Determine the (x, y) coordinate at the center of the cell enclosing the given text.  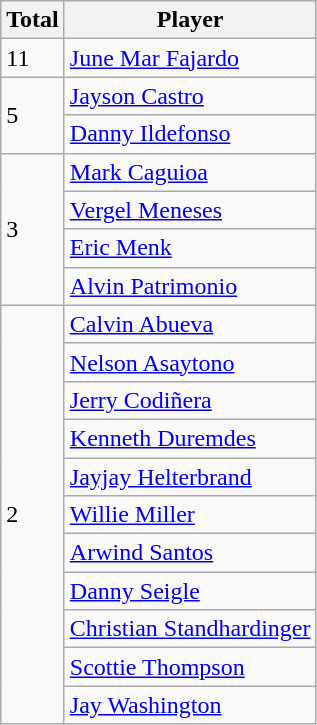
3 (33, 229)
Eric Menk (190, 248)
Christian Standhardinger (190, 629)
Kenneth Duremdes (190, 438)
Scottie Thompson (190, 667)
Calvin Abueva (190, 324)
Nelson Asaytono (190, 362)
Willie Miller (190, 515)
Danny Seigle (190, 591)
Danny Ildefonso (190, 134)
Jayson Castro (190, 96)
Jay Washington (190, 705)
Total (33, 20)
Alvin Patrimonio (190, 286)
June Mar Fajardo (190, 58)
Jayjay Helterbrand (190, 477)
Mark Caguioa (190, 172)
Player (190, 20)
Arwind Santos (190, 553)
11 (33, 58)
Vergel Meneses (190, 210)
5 (33, 115)
2 (33, 514)
Jerry Codiñera (190, 400)
